Extract the [x, y] coordinate from the center of the cell holding the provided text.  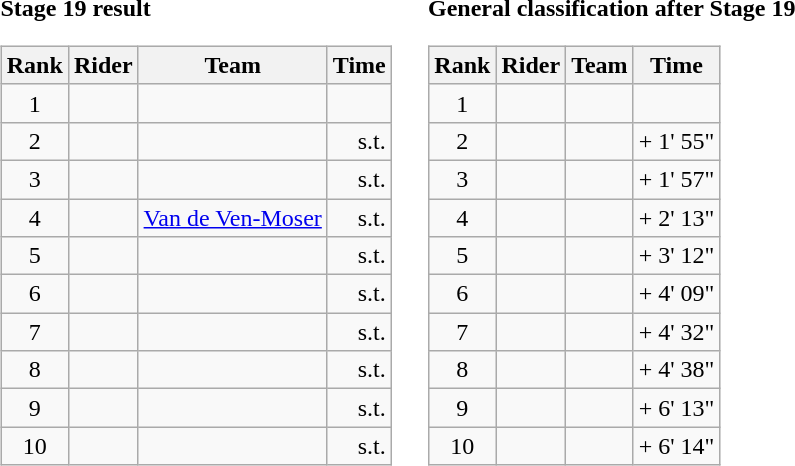
+ 4' 09" [676, 294]
+ 6' 13" [676, 408]
+ 4' 38" [676, 370]
+ 6' 14" [676, 446]
Van de Ven-Moser [232, 217]
+ 2' 13" [676, 217]
+ 4' 32" [676, 332]
+ 3' 12" [676, 256]
+ 1' 57" [676, 179]
+ 1' 55" [676, 141]
